For the text-containing cell, return its midpoint in [X, Y] coordinate format. 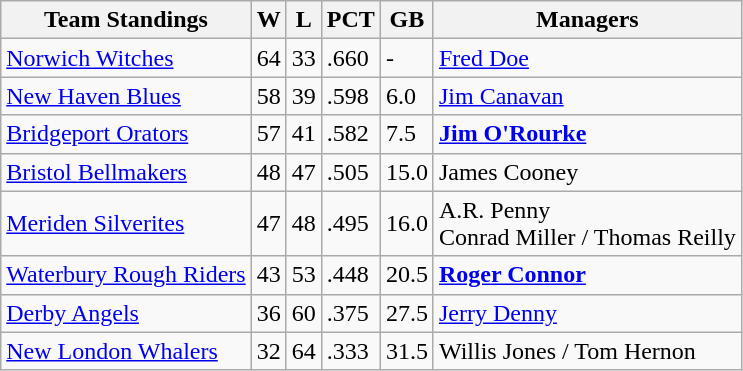
Meriden Silverites [126, 224]
- [406, 58]
PCT [350, 20]
New Haven Blues [126, 96]
L [304, 20]
15.0 [406, 172]
Bristol Bellmakers [126, 172]
43 [268, 275]
Norwich Witches [126, 58]
41 [304, 134]
.448 [350, 275]
.598 [350, 96]
James Cooney [587, 172]
Waterbury Rough Riders [126, 275]
.375 [350, 313]
57 [268, 134]
.333 [350, 351]
.582 [350, 134]
.495 [350, 224]
32 [268, 351]
53 [304, 275]
Willis Jones / Tom Hernon [587, 351]
Fred Doe [587, 58]
Derby Angels [126, 313]
33 [304, 58]
GB [406, 20]
58 [268, 96]
6.0 [406, 96]
Bridgeport Orators [126, 134]
7.5 [406, 134]
60 [304, 313]
W [268, 20]
Jim O'Rourke [587, 134]
New London Whalers [126, 351]
20.5 [406, 275]
Team Standings [126, 20]
.505 [350, 172]
39 [304, 96]
31.5 [406, 351]
Managers [587, 20]
Jim Canavan [587, 96]
.660 [350, 58]
A.R. Penny Conrad Miller / Thomas Reilly [587, 224]
Roger Connor [587, 275]
36 [268, 313]
27.5 [406, 313]
16.0 [406, 224]
Jerry Denny [587, 313]
